Determine the (X, Y) coordinate at the center of the cell enclosing the given text.  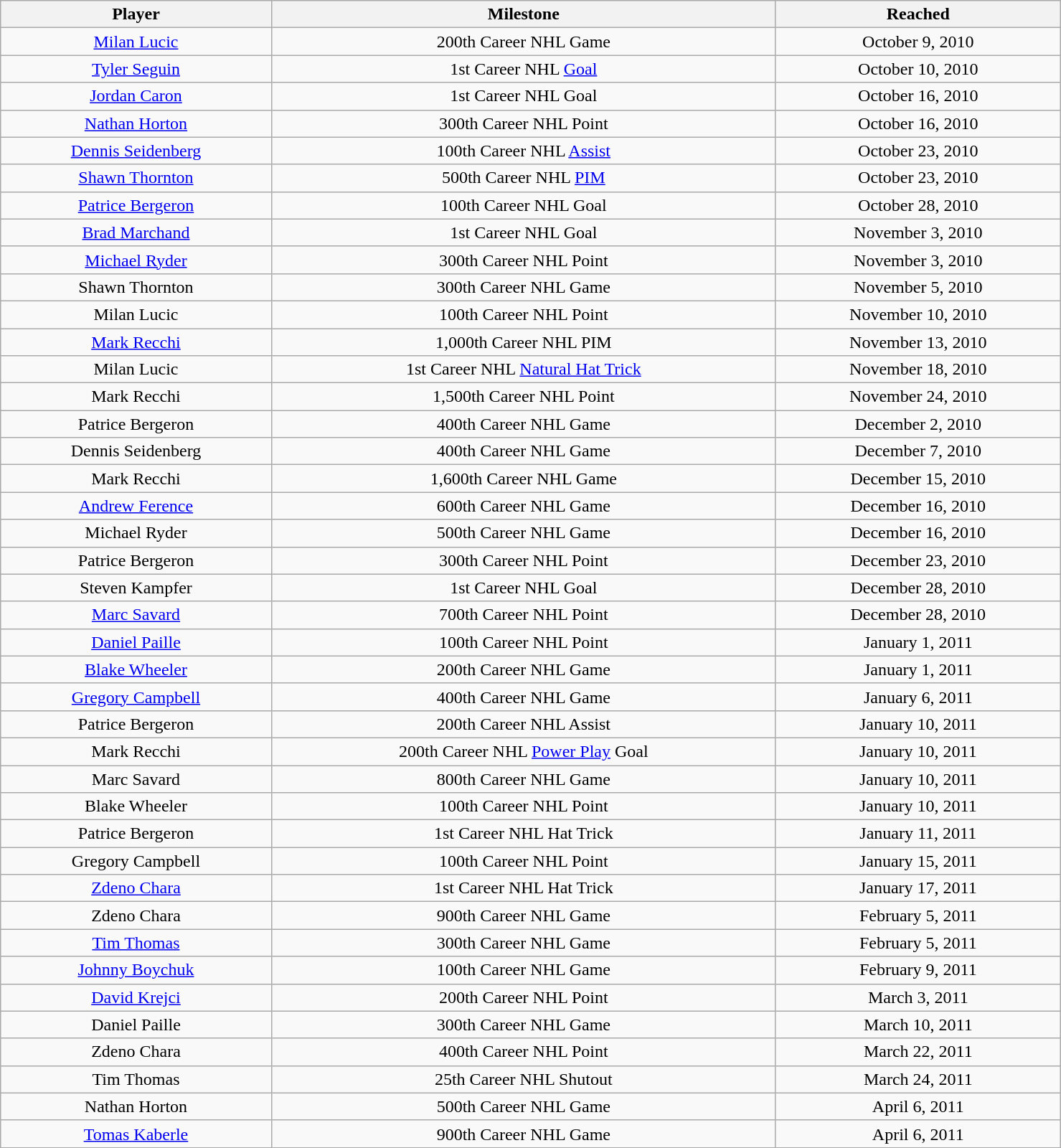
October 10, 2010 (918, 69)
David Krejci (136, 997)
December 15, 2010 (918, 479)
December 23, 2010 (918, 560)
January 17, 2011 (918, 888)
Steven Kampfer (136, 588)
Reached (918, 14)
November 18, 2010 (918, 370)
700th Career NHL Point (524, 615)
Tomas Kaberle (136, 1134)
100th Career NHL Assist (524, 151)
November 13, 2010 (918, 342)
200th Career NHL Assist (524, 724)
Brad Marchand (136, 232)
Milestone (524, 14)
January 15, 2011 (918, 861)
1,000th Career NHL PIM (524, 342)
25th Career NHL Shutout (524, 1079)
Jordan Caron (136, 96)
Johnny Boychuk (136, 970)
October 9, 2010 (918, 42)
January 11, 2011 (918, 834)
Andrew Ference (136, 506)
600th Career NHL Game (524, 506)
November 24, 2010 (918, 397)
500th Career NHL PIM (524, 178)
100th Career NHL Goal (524, 205)
200th Career NHL Power Play Goal (524, 751)
February 9, 2011 (918, 970)
December 2, 2010 (918, 424)
100th Career NHL Game (524, 970)
1st Career NHL Natural Hat Trick (524, 370)
October 28, 2010 (918, 205)
1,600th Career NHL Game (524, 479)
400th Career NHL Point (524, 1052)
November 5, 2010 (918, 287)
800th Career NHL Game (524, 778)
200th Career NHL Point (524, 997)
Player (136, 14)
January 6, 2011 (918, 697)
March 22, 2011 (918, 1052)
December 7, 2010 (918, 451)
November 10, 2010 (918, 314)
March 3, 2011 (918, 997)
Tyler Seguin (136, 69)
1,500th Career NHL Point (524, 397)
March 24, 2011 (918, 1079)
March 10, 2011 (918, 1025)
